Output the (x, y) coordinate of the center of the cell containing the given text.  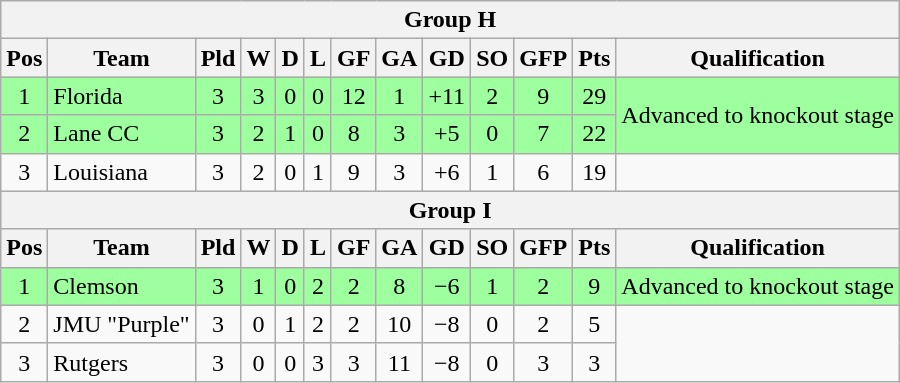
10 (400, 324)
Louisiana (122, 172)
7 (544, 134)
Florida (122, 96)
Rutgers (122, 362)
11 (400, 362)
+5 (447, 134)
Lane CC (122, 134)
+6 (447, 172)
5 (594, 324)
22 (594, 134)
JMU "Purple" (122, 324)
Group H (450, 20)
19 (594, 172)
+11 (447, 96)
29 (594, 96)
Group I (450, 210)
−6 (447, 286)
12 (353, 96)
6 (544, 172)
Clemson (122, 286)
